From the cell containing the given text, extract its center point as [X, Y] coordinate. 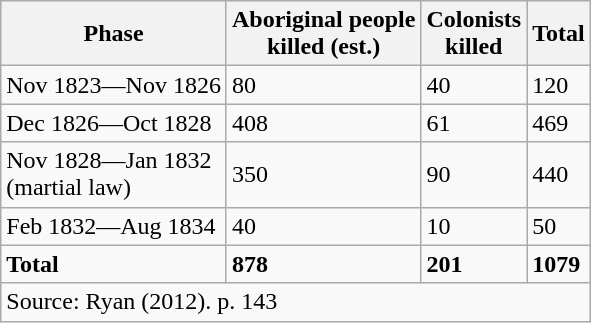
Colonistskilled [474, 34]
878 [323, 264]
440 [559, 174]
350 [323, 174]
Dec 1826—Oct 1828 [114, 123]
Source: Ryan (2012). p. 143 [296, 302]
Nov 1823—Nov 1826 [114, 85]
50 [559, 226]
61 [474, 123]
Aboriginal peoplekilled (est.) [323, 34]
10 [474, 226]
201 [474, 264]
90 [474, 174]
408 [323, 123]
80 [323, 85]
120 [559, 85]
Nov 1828—Jan 1832(martial law) [114, 174]
Feb 1832—Aug 1834 [114, 226]
1079 [559, 264]
Phase [114, 34]
469 [559, 123]
